Provide the (X, Y) coordinate of the cell's center where the given text is located.  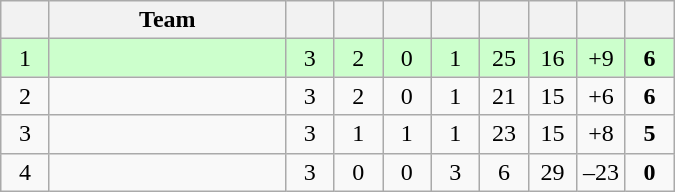
29 (552, 172)
+8 (602, 134)
+6 (602, 96)
25 (504, 58)
+9 (602, 58)
5 (650, 134)
16 (552, 58)
23 (504, 134)
21 (504, 96)
–23 (602, 172)
Team (167, 20)
4 (26, 172)
